From the cell containing the given text, extract its center point as [x, y] coordinate. 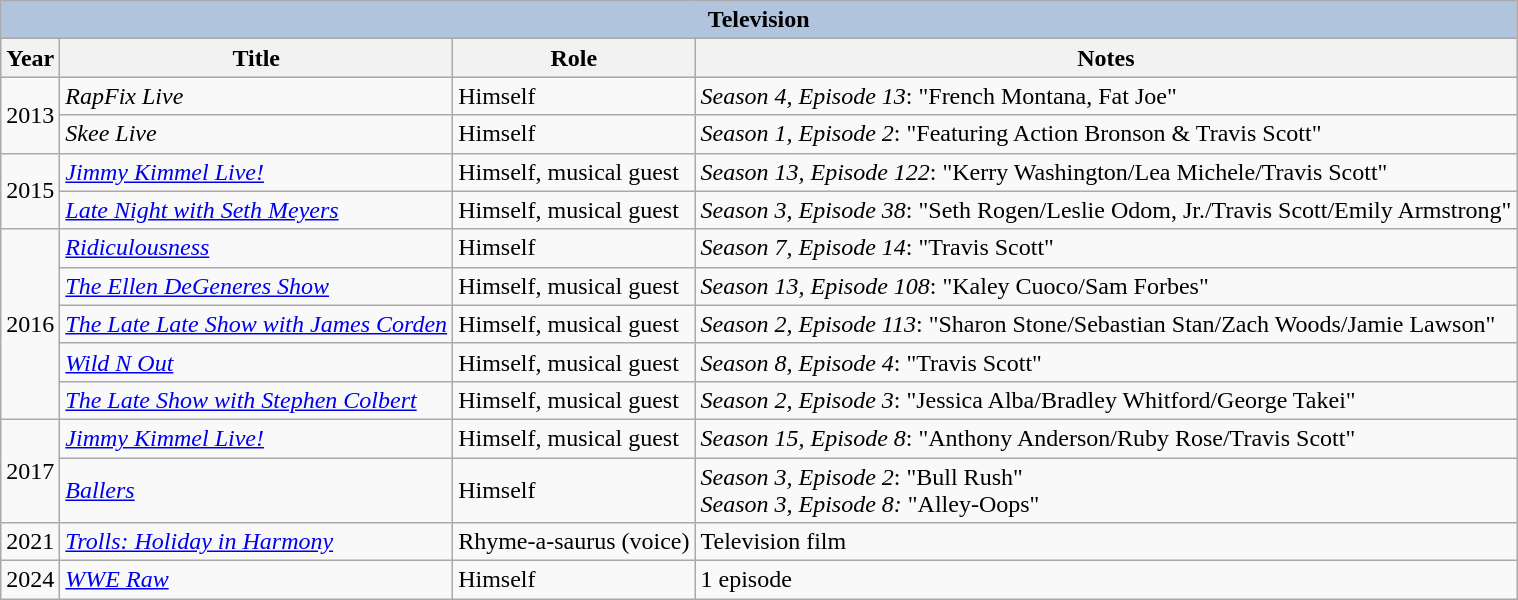
Season 3, Episode 2: "Bull Rush"Season 3, Episode 8: "Alley-Oops" [1106, 490]
Ridiculousness [256, 248]
Season 13, Episode 122: "Kerry Washington/Lea Michele/Travis Scott" [1106, 172]
2013 [30, 115]
Season 8, Episode 4: "Travis Scott" [1106, 362]
Season 15, Episode 8: "Anthony Anderson/Ruby Rose/Travis Scott" [1106, 438]
Rhyme-a-saurus (voice) [574, 542]
Skee Live [256, 134]
Notes [1106, 58]
The Late Late Show with James Corden [256, 324]
The Ellen DeGeneres Show [256, 286]
Season 13, Episode 108: "Kaley Cuoco/Sam Forbes" [1106, 286]
Late Night with Seth Meyers [256, 210]
The Late Show with Stephen Colbert [256, 400]
2016 [30, 324]
2017 [30, 470]
Trolls: Holiday in Harmony [256, 542]
Season 4, Episode 13: "French Montana, Fat Joe" [1106, 96]
Television [759, 20]
WWE Raw [256, 580]
Year [30, 58]
Wild N Out [256, 362]
RapFix Live [256, 96]
2024 [30, 580]
2015 [30, 191]
Title [256, 58]
Season 3, Episode 38: "Seth Rogen/Leslie Odom, Jr./Travis Scott/Emily Armstrong" [1106, 210]
2021 [30, 542]
Television film [1106, 542]
Role [574, 58]
Season 2, Episode 113: "Sharon Stone/Sebastian Stan/Zach Woods/Jamie Lawson" [1106, 324]
Ballers [256, 490]
Season 7, Episode 14: "Travis Scott" [1106, 248]
Season 1, Episode 2: "Featuring Action Bronson & Travis Scott" [1106, 134]
Season 2, Episode 3: "Jessica Alba/Bradley Whitford/George Takei" [1106, 400]
1 episode [1106, 580]
